Extract the [X, Y] coordinate from the center of the cell holding the provided text.  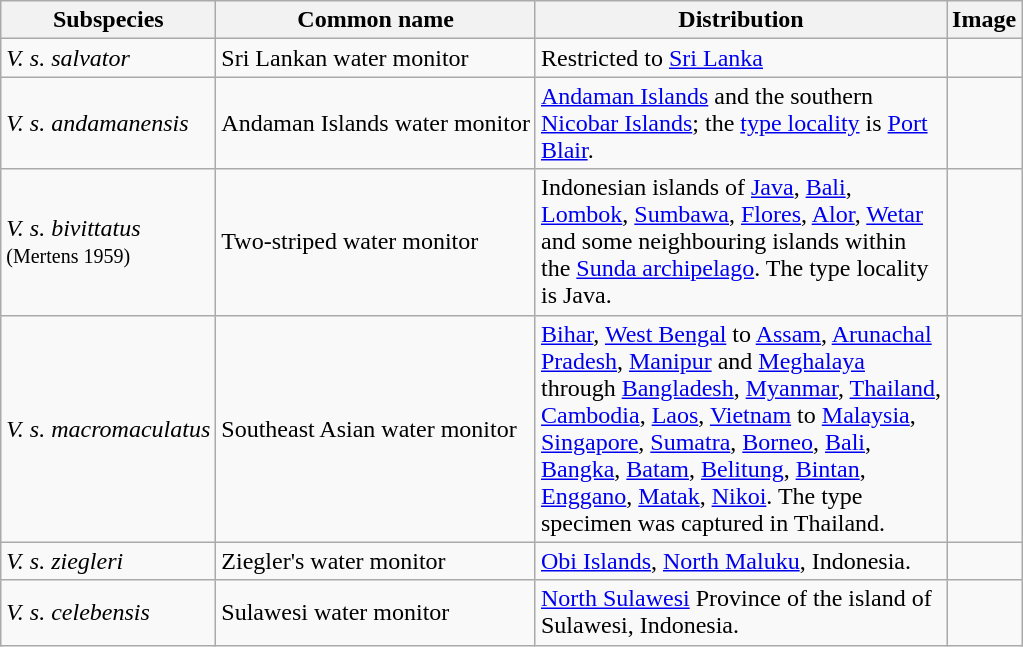
Common name [376, 20]
Distribution [740, 20]
V. s. bivittatus(Mertens 1959) [108, 242]
V. s. macromaculatus [108, 428]
Ziegler's water monitor [376, 561]
Sri Lankan water monitor [376, 58]
V. s. andamanensis [108, 123]
Andaman Islands and the southern Nicobar Islands; the type locality is Port Blair. [740, 123]
Two-striped water monitor [376, 242]
Obi Islands, North Maluku, Indonesia. [740, 561]
Sulawesi water monitor [376, 612]
North Sulawesi Province of the island of Sulawesi, Indonesia. [740, 612]
Southeast Asian water monitor [376, 428]
Image [984, 20]
Subspecies [108, 20]
Restricted to Sri Lanka [740, 58]
V. s. ziegleri [108, 561]
Andaman Islands water monitor [376, 123]
V. s. salvator [108, 58]
V. s. celebensis [108, 612]
